Pinpoint the cell where the given text exists, returning its [x, y] midpoint coordinate. 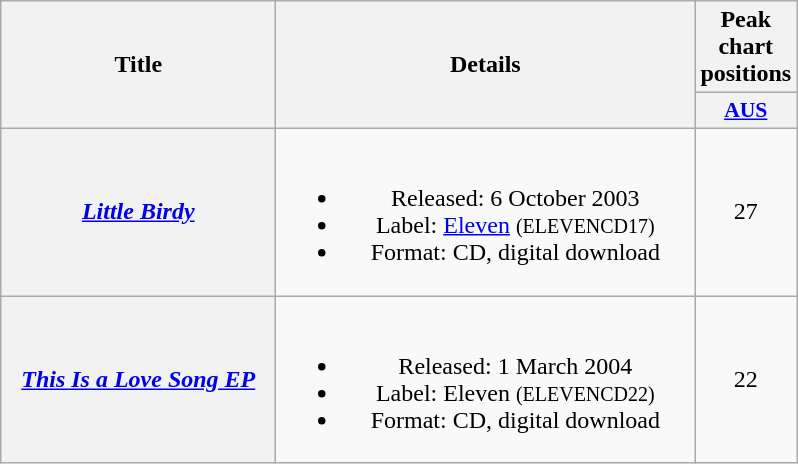
This Is a Love Song EP [138, 380]
27 [746, 212]
Released: 6 October 2003Label: Eleven (ELEVENCD17)Format: CD, digital download [486, 212]
AUS [746, 111]
Title [138, 65]
Little Birdy [138, 212]
Details [486, 65]
Peak chart positions [746, 47]
22 [746, 380]
Released: 1 March 2004Label: Eleven (ELEVENCD22)Format: CD, digital download [486, 380]
